Capture the cell that displays the provided text and extract its (X, Y) central coordinate. 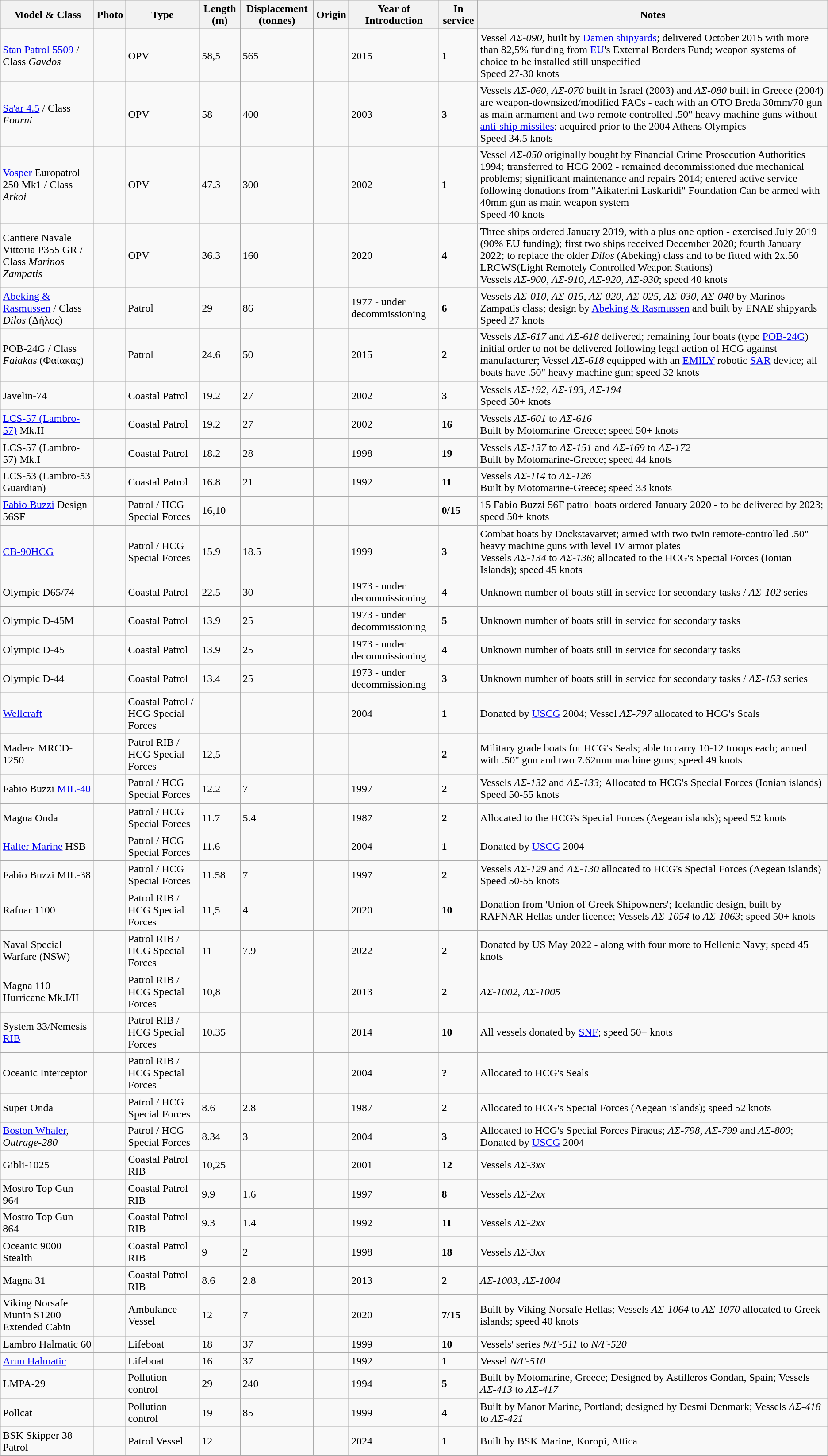
Built by Motomarine, Greece; Designed by Astilleros Gondan, Spain; Vessels ΛΣ-413 to ΛΣ-417 (653, 1383)
50 (277, 355)
Mostro Top Gun 964 (47, 1194)
Mostro Top Gun 864 (47, 1223)
13.4 (220, 679)
Oceanic Interceptor (47, 1073)
Cantiere Navale Vittoria P355 GR / Class Marinos Zampatis (47, 255)
11.7 (220, 818)
11.6 (220, 846)
Madera MRCD-1250 (47, 754)
Length (m) (220, 15)
160 (277, 255)
Viking Norsafe Munin S1200 Extended Cabin (47, 1315)
Magna 31 (47, 1281)
Lambro Halmatic 60 (47, 1344)
Donated by USCG 2004 (653, 846)
Sa'ar 4.5 / Class Fourni (47, 114)
Rafnar 1100 (47, 910)
1.6 (277, 1194)
1994 (394, 1383)
Magna Onda (47, 818)
Oceanic 9000 Stealth (47, 1252)
LCS-57 (Lambro-57) Mk.I (47, 453)
Unknown number of boats still in service for secondary tasks / ΛΣ-153 series (653, 679)
47.3 (220, 185)
8.34 (220, 1136)
85 (277, 1413)
Halter Marine HSB (47, 846)
15.9 (220, 551)
System 33/Nemesis RIB (47, 1032)
Super Onda (47, 1107)
16.8 (220, 481)
28 (277, 453)
30 (277, 592)
Gibli-1025 (47, 1166)
All vessels donated by SNF; speed 50+ knots (653, 1032)
ΛΣ-1003, ΛΣ-1004 (653, 1281)
1.4 (277, 1223)
Javelin-74 (47, 396)
Unknown number of boats still in service for secondary tasks / ΛΣ-102 series (653, 592)
21 (277, 481)
CB-90HCG (47, 551)
2022 (394, 951)
Vessels ΛΣ-129 and ΛΣ-130 allocated to HCG's Special Forces (Aegean islands)Speed 50-55 knots (653, 875)
Vessel Ν/Γ-510 (653, 1361)
10,25 (220, 1166)
Stan Patrol 5509 / Class Gavdos (47, 56)
Vessels ΛΣ-114 to ΛΣ-126Built by Motomarine-Greece; speed 33 knots (653, 481)
Allocated to HCG's Special Forces (Aegean islands); speed 52 knots (653, 1107)
LMPA-29 (47, 1383)
6 (458, 308)
Vosper Europatrol 250 Mk1 / Class Arkoi (47, 185)
ΛΣ-1002, ΛΣ-1005 (653, 991)
12.2 (220, 789)
Allocated to HCG's Special Forces Piraeus; ΛΣ-798, ΛΣ-799 and ΛΣ-800; Donated by USCG 2004 (653, 1136)
2014 (394, 1032)
24.6 (220, 355)
? (458, 1073)
2024 (394, 1441)
Magna 110 Hurricane Mk.I/II (47, 991)
9.3 (220, 1223)
Displacement (tonnes) (277, 15)
Allocated to the HCG's Special Forces (Aegean islands); speed 52 knots (653, 818)
LCS-53 (Lambro-53 Guardian) (47, 481)
Built by Manor Marine, Portland; designed by Desmi Denmark; Vessels ΛΣ-418 to ΛΣ-421 (653, 1413)
Notes (653, 15)
Boston Whaler, Outrage-280 (47, 1136)
Coastal Patrol / HCG Special Forces (163, 713)
Patrol Vessel (163, 1441)
11.58 (220, 875)
Vessels ΛΣ-132 and ΛΣ-133; Allocated to HCG's Special Forces (Ionian islands)Speed 50-55 knots (653, 789)
8 (458, 1194)
Origin (331, 15)
11,5 (220, 910)
7/15 (458, 1315)
18.2 (220, 453)
Olympic D-45M (47, 621)
Vessels ΛΣ-601 to ΛΣ-616Built by Motomarine-Greece; speed 50+ knots (653, 424)
5.4 (277, 818)
22.5 (220, 592)
2001 (394, 1166)
1977 - under decommissioning (394, 308)
Fabio Buzzi MIL-38 (47, 875)
Naval Special Warfare (NSW) (47, 951)
7.9 (277, 951)
Abeking & Rasmussen / Class Dilos (Δήλος) (47, 308)
POB-24G / Class Faiakas (Φαίακας) (47, 355)
58 (220, 114)
Donation from 'Union of Greek Shipowners'; Icelandic design, built by RAFNAR Hellas under licence; Vessels ΛΣ-1054 to ΛΣ-1063; speed 50+ knots (653, 910)
Vessels ΛΣ-192, ΛΣ-193, ΛΣ-194Speed 50+ knots (653, 396)
Vessels ΛΣ-137 to ΛΣ-151 and ΛΣ-169 to ΛΣ-172Built by Motomarine-Greece; speed 44 knots (653, 453)
18.5 (277, 551)
Vessels' series Ν/Γ-511 to Ν/Γ-520 (653, 1344)
Wellcraft (47, 713)
240 (277, 1383)
58,5 (220, 56)
Olympic D65/74 (47, 592)
9.9 (220, 1194)
Pollcat (47, 1413)
Arun Halmatic (47, 1361)
In service (458, 15)
LCS-57 (Lambro-57) Mk.II (47, 424)
36.3 (220, 255)
10.35 (220, 1032)
Year ofIntroduction (394, 15)
0/15 (458, 511)
10,8 (220, 991)
400 (277, 114)
Ambulance Vessel (163, 1315)
15 Fabio Buzzi 56F patrol boats ordered January 2020 - to be delivered by 2023; speed 50+ knots (653, 511)
Fabio Buzzi MIL-40 (47, 789)
Allocated to HCG's Seals (653, 1073)
16,10 (220, 511)
2003 (394, 114)
Type (163, 15)
9 (220, 1252)
Olympic D-44 (47, 679)
Fabio Buzzi Design 56SF (47, 511)
565 (277, 56)
Built by BSK Marine, Koropi, Attica (653, 1441)
Model & Class (47, 15)
BSK Skipper 38 Patrol (47, 1441)
Photo (110, 15)
86 (277, 308)
Donated by US May 2022 - along with four more to Hellenic Navy; speed 45 knots (653, 951)
Donated by USCG 2004; Vessel ΛΣ-797 allocated to HCG's Seals (653, 713)
Olympic D-45 (47, 650)
12,5 (220, 754)
Military grade boats for HCG's Seals; able to carry 10-12 troops each; armed with .50" gun and two 7.62mm machine guns; speed 49 knots (653, 754)
300 (277, 185)
Built by Viking Norsafe Hellas; Vessels ΛΣ-1064 to ΛΣ-1070 allocated to Greek islands; speed 40 knots (653, 1315)
